For the text-containing cell, return its midpoint in (x, y) coordinate format. 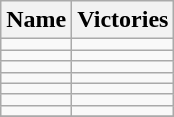
Victories (123, 20)
Name (36, 20)
